Identify which cell holds the provided text, then report its [X, Y] central coordinate. 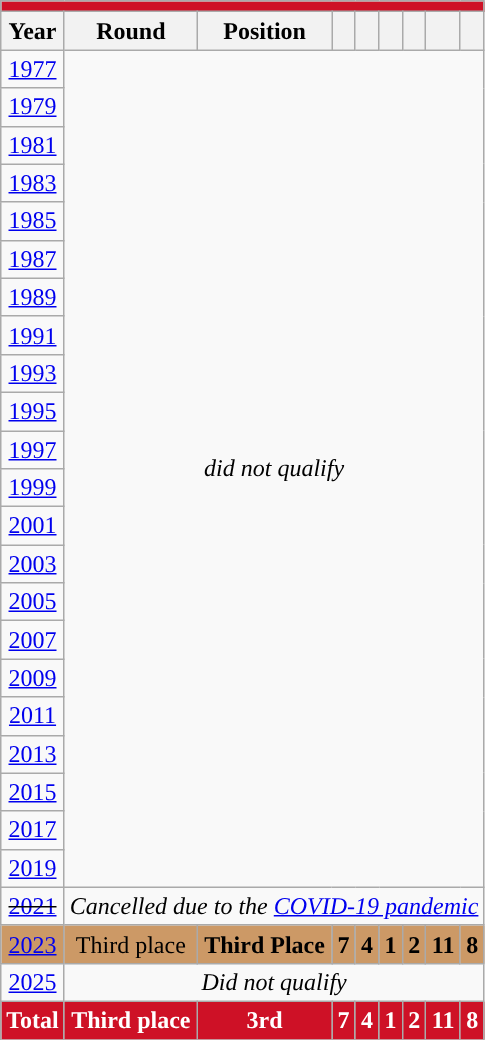
1995 [33, 411]
1991 [33, 335]
1983 [33, 183]
2025 [33, 982]
2009 [33, 678]
2019 [33, 868]
1997 [33, 449]
3rd [264, 1020]
2011 [33, 716]
1981 [33, 145]
2005 [33, 602]
1993 [33, 373]
2017 [33, 830]
2003 [33, 564]
1999 [33, 488]
1977 [33, 69]
Cancelled due to the COVID-19 pandemic [274, 906]
2015 [33, 792]
Total [33, 1020]
Did not qualify [274, 982]
1989 [33, 297]
Year [33, 31]
2001 [33, 526]
2013 [33, 754]
did not qualify [274, 468]
1979 [33, 107]
1985 [33, 221]
Position [264, 31]
Third Place [264, 944]
2023 [33, 944]
1987 [33, 259]
2021 [33, 906]
Round [130, 31]
2007 [33, 640]
